Return (X, Y) of the center of cell containing provided text 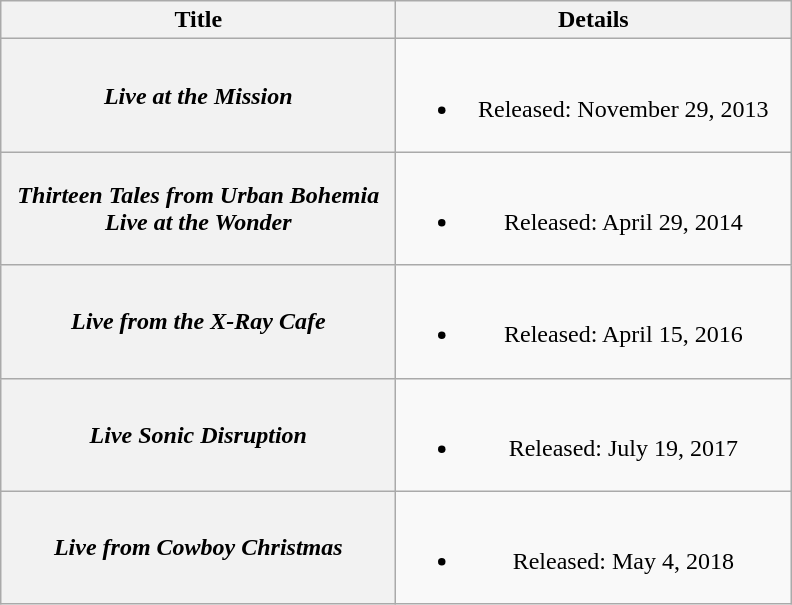
Released: April 15, 2016 (594, 322)
Live at the Mission (198, 96)
Details (594, 20)
Title (198, 20)
Released: April 29, 2014 (594, 208)
Live from Cowboy Christmas (198, 548)
Released: November 29, 2013 (594, 96)
Released: July 19, 2017 (594, 434)
Thirteen Tales from Urban Bohemia Live at the Wonder (198, 208)
Live Sonic Disruption (198, 434)
Live from the X-Ray Cafe (198, 322)
Released: May 4, 2018 (594, 548)
